Provide the (x, y) coordinate of the cell's center where the given text is located.  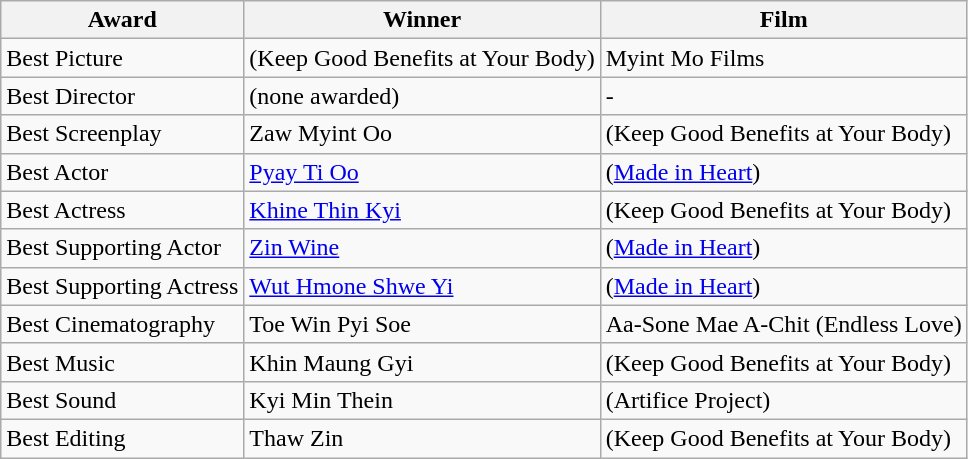
Best Music (122, 362)
Kyi Min Thein (422, 400)
(none awarded) (422, 96)
Toe Win Pyi Soe (422, 324)
Winner (422, 20)
Thaw Zin (422, 438)
Best Director (122, 96)
Film (784, 20)
Wut Hmone Shwe Yi (422, 286)
(Artifice Project) (784, 400)
Award (122, 20)
Best Actress (122, 210)
Best Supporting Actress (122, 286)
Zaw Myint Oo (422, 134)
Khine Thin Kyi (422, 210)
Pyay Ti Oo (422, 172)
Best Sound (122, 400)
Best Supporting Actor (122, 248)
Best Cinematography (122, 324)
Khin Maung Gyi (422, 362)
Best Picture (122, 58)
Myint Mo Films (784, 58)
Best Screenplay (122, 134)
Best Editing (122, 438)
- (784, 96)
Aa-Sone Mae A-Chit (Endless Love) (784, 324)
Best Actor (122, 172)
Zin Wine (422, 248)
